Capture the cell that displays the provided text and extract its [x, y] central coordinate. 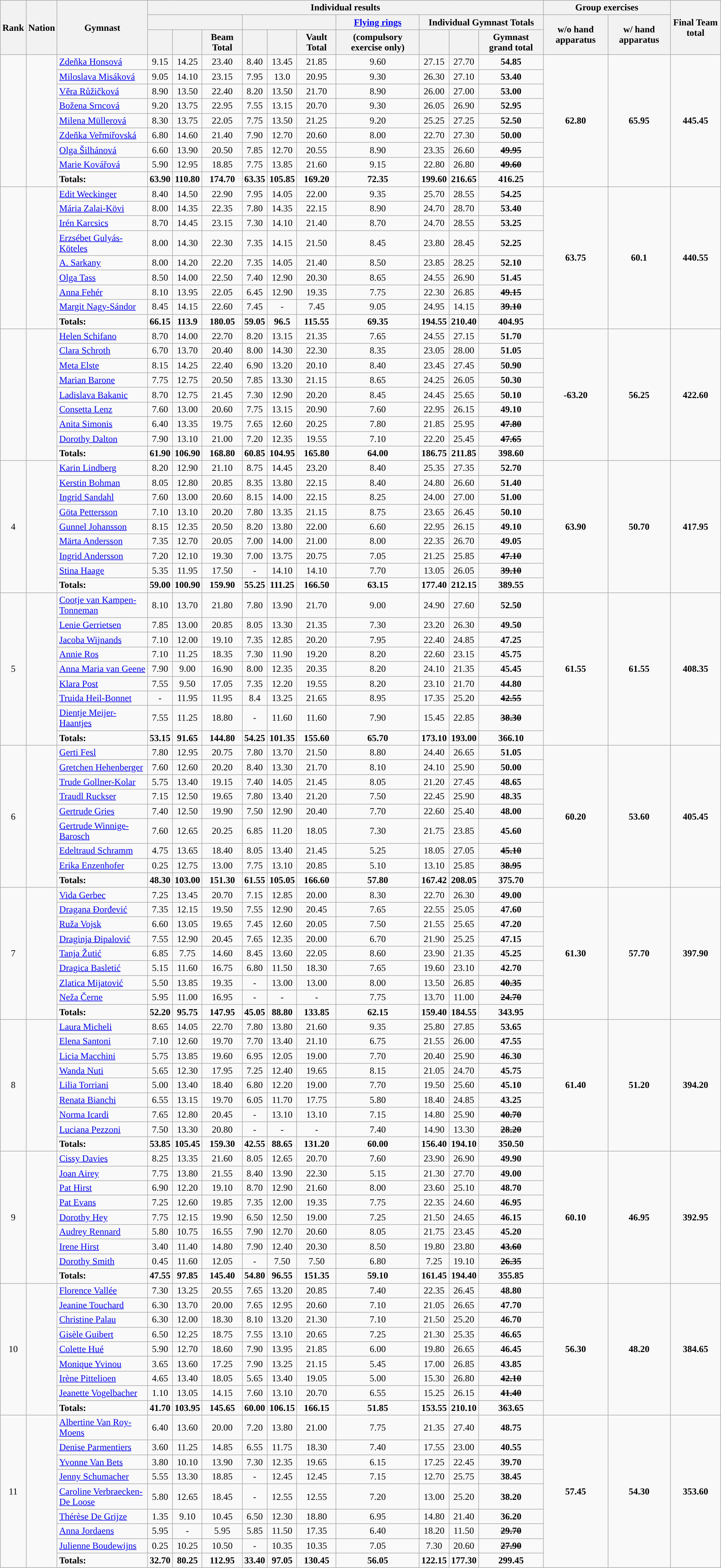
22.50 [222, 278]
Rank [13, 28]
14.85 [222, 1448]
25.60 [464, 1085]
48.80 [511, 1290]
1.35 [160, 1516]
10.50 [222, 1546]
106.90 [187, 453]
26.35 [511, 1261]
Kerstin Bohman [102, 483]
51.40 [511, 483]
366.10 [511, 738]
Yvonne Van Bets [102, 1462]
166.60 [317, 880]
10 [13, 1349]
5.55 [160, 1477]
392.95 [696, 1217]
23.40 [222, 62]
19.85 [222, 1203]
4.65 [160, 1378]
Erzsébet Gulyás-Köteles [102, 243]
47.65 [511, 438]
194.10 [464, 1144]
6.15 [378, 1462]
51.85 [378, 1408]
11 [13, 1491]
27.85 [464, 1027]
50.30 [511, 380]
Florence Vallée [102, 1290]
66.15 [160, 321]
199.60 [434, 179]
11.75 [282, 1448]
Monique Yvinou [102, 1364]
20.95 [317, 77]
41.40 [511, 1393]
9.50 [187, 683]
97.85 [187, 1276]
145.40 [222, 1276]
104.95 [282, 453]
Denise Parmentiers [102, 1448]
Göta Pettersson [102, 512]
394.20 [696, 1086]
184.55 [464, 1012]
177.40 [434, 585]
46.65 [511, 1334]
5.50 [160, 983]
53.00 [511, 91]
8.95 [378, 698]
17.75 [317, 1100]
6.00 [378, 1349]
21.65 [317, 698]
61.90 [160, 453]
Christine Palau [102, 1320]
177.30 [464, 1560]
25.45 [464, 438]
3.65 [160, 1364]
18.60 [222, 1349]
28.45 [464, 243]
113.9 [187, 321]
47.60 [511, 909]
38.30 [511, 718]
24.00 [434, 497]
28.00 [464, 351]
60.10 [576, 1217]
Neža Černe [102, 997]
Clara Schroth [102, 351]
Trude Gollner-Kolar [102, 782]
159.30 [222, 1144]
10.25 [187, 1546]
Klara Post [102, 683]
193.00 [464, 738]
194.40 [464, 1276]
w/ hand apparatus [639, 35]
19.75 [222, 424]
27.35 [464, 468]
24.90 [434, 605]
80.25 [187, 1560]
53.85 [160, 1144]
19.20 [317, 654]
105.05 [282, 880]
29.70 [511, 1531]
Flying rings [378, 22]
10.10 [187, 1462]
9 [13, 1217]
Irén Karcsics [102, 223]
Gymnast grand total [511, 42]
25.75 [464, 1477]
Tanja Žutić [102, 954]
133.85 [317, 1012]
9.60 [378, 62]
350.50 [511, 1144]
Truida Heil-Bonnet [102, 698]
59.05 [255, 321]
153.55 [434, 1408]
Zdeňka Veřmiřovská [102, 135]
57.80 [378, 880]
Marian Barone [102, 380]
45.60 [511, 831]
169.20 [317, 179]
11.20 [282, 831]
8.4 [255, 698]
52.70 [511, 468]
40.70 [511, 1115]
161.45 [434, 1276]
17.50 [222, 571]
Ingrid Andersson [102, 556]
62.15 [378, 1012]
51.70 [511, 336]
18.75 [222, 1334]
50.90 [511, 365]
Irene Hirst [102, 1247]
Anna Jordaens [102, 1531]
47.70 [511, 1305]
49.60 [511, 164]
9.10 [187, 1516]
6.75 [378, 1041]
63.35 [255, 179]
165.80 [317, 453]
Vault Total [317, 42]
Marie Kovářová [102, 164]
52.25 [511, 243]
33.40 [255, 1560]
Luciana Pezzoni [102, 1129]
17.55 [434, 1448]
11.70 [282, 1100]
17.05 [222, 683]
61.40 [576, 1086]
422.60 [696, 395]
23.05 [434, 351]
Colette Hué [102, 1349]
11.40 [187, 1247]
417.95 [696, 527]
24.60 [464, 1203]
Cissy Davies [102, 1158]
Meta Elste [102, 365]
16.75 [222, 968]
166.50 [317, 585]
45.25 [511, 954]
53.65 [511, 1027]
397.90 [696, 953]
48.30 [160, 880]
24.45 [434, 395]
40.55 [511, 1448]
5.85 [255, 1531]
53.60 [639, 817]
16.90 [222, 669]
20.80 [222, 1129]
-63.20 [576, 395]
43.60 [511, 1247]
Gisèle Guibert [102, 1334]
25.80 [434, 1027]
20.65 [317, 1334]
28.20 [511, 1129]
Pat Hirst [102, 1188]
0.45 [160, 1261]
16.55 [222, 1232]
Jeanine Touchard [102, 1305]
50.70 [639, 527]
5.35 [160, 571]
62.80 [576, 121]
47.15 [511, 939]
60.1 [639, 258]
167.42 [434, 880]
23.00 [464, 1448]
49.15 [511, 292]
24.65 [464, 1217]
Gunnel Johansson [102, 527]
27.05 [464, 851]
Individual results [345, 8]
6 [13, 817]
Traudl Ruckser [102, 797]
39.70 [511, 1462]
174.70 [222, 179]
38.20 [511, 1497]
49.90 [511, 1158]
Edit Weckinger [102, 194]
55.25 [255, 585]
8 [13, 1086]
20.10 [317, 365]
416.25 [511, 179]
Helen Schifano [102, 336]
355.85 [511, 1276]
10.45 [222, 1516]
5.45 [378, 1364]
Annie Ros [102, 654]
151.35 [317, 1276]
27.90 [511, 1546]
156.40 [434, 1144]
27.30 [464, 135]
13.0 [282, 77]
Ruža Vojsk [102, 924]
47.25 [511, 639]
159.90 [222, 585]
145.65 [222, 1408]
22.80 [434, 164]
101.35 [282, 738]
212.15 [464, 585]
Dorothy Smith [102, 1261]
42.70 [511, 968]
38.95 [511, 865]
12.25 [187, 1334]
Märta Andersson [102, 541]
60.85 [255, 453]
22.55 [434, 909]
194.55 [434, 321]
25.70 [434, 194]
96.55 [282, 1276]
24.95 [434, 307]
45.45 [511, 669]
Zlatica Mijatović [102, 983]
5.25 [378, 851]
21.90 [434, 939]
63.75 [576, 258]
56.30 [576, 1349]
110.80 [187, 179]
28.25 [464, 263]
46.30 [511, 1056]
Gretchen Hehenberger [102, 767]
48.75 [511, 1427]
4.75 [160, 851]
Jenny Schumacher [102, 1477]
36.20 [511, 1516]
375.70 [511, 880]
15.25 [434, 1393]
159.40 [434, 1012]
19.05 [317, 1378]
Laura Micheli [102, 1027]
216.65 [464, 179]
103.00 [187, 880]
299.45 [511, 1560]
49.05 [511, 541]
46.45 [511, 1349]
445.45 [696, 121]
440.55 [696, 258]
180.05 [222, 321]
18.35 [222, 654]
3.40 [160, 1247]
8.80 [378, 753]
53.15 [160, 738]
Albertine Van Roy-Moens [102, 1427]
22.90 [222, 194]
Caroline Verbraecken-De Loose [102, 1497]
54.30 [639, 1491]
115.55 [317, 321]
22.85 [464, 718]
Olga Šilhánová [102, 150]
Nation [42, 28]
45.05 [255, 1012]
27.60 [464, 605]
Ingrid Sandahl [102, 497]
26.70 [464, 541]
3.80 [160, 1462]
Individual Gymnast Totals [481, 22]
w/o hand apparatus [576, 35]
56.05 [378, 1560]
Consetta Lenz [102, 409]
32.70 [160, 1560]
65.70 [378, 738]
Anna Fehér [102, 292]
210.10 [464, 1408]
Jacoba Wijnands [102, 639]
57.70 [639, 953]
398.60 [511, 453]
64.00 [378, 453]
Ladislava Bakanic [102, 395]
Miloslava Misáková [102, 77]
144.80 [222, 738]
Julienne Boudewijns [102, 1546]
Mária Zalai-Kövi [102, 209]
112.95 [222, 1560]
Dorothy Dalton [102, 438]
Gymnast [102, 28]
Norma Icardi [102, 1115]
211.85 [464, 453]
Group exercises [607, 8]
Gerti Fesl [102, 753]
405.45 [696, 817]
10.75 [187, 1232]
7 [13, 953]
27.40 [464, 1427]
57.45 [576, 1491]
49.95 [511, 150]
88.65 [282, 1144]
106.15 [282, 1408]
72.35 [378, 179]
28.70 [464, 209]
95.75 [187, 1012]
155.60 [317, 738]
52.10 [511, 263]
24.25 [434, 380]
27.25 [464, 120]
208.05 [464, 880]
166.15 [317, 1408]
Irène Pittelioen [102, 1378]
23.60 [434, 1188]
384.65 [696, 1349]
Milena Müllerová [102, 120]
Stina Haage [102, 571]
47.20 [511, 924]
24.80 [434, 483]
53.25 [511, 223]
Elena Santoni [102, 1041]
11.90 [282, 654]
43.85 [511, 1364]
186.75 [434, 453]
14.20 [187, 263]
Lilia Torriani [102, 1085]
Olga Tass [102, 278]
52.20 [160, 1012]
15.45 [434, 718]
24.40 [434, 753]
Cootje van Kampen-Tonneman [102, 605]
20.90 [317, 409]
21.80 [222, 605]
6.45 [255, 292]
25.40 [464, 811]
Pat Evans [102, 1203]
46.15 [511, 1217]
131.20 [317, 1144]
105.45 [187, 1144]
Thérèse De Grijze [102, 1516]
59.00 [160, 585]
25.10 [464, 1188]
48.20 [639, 1349]
343.95 [511, 1012]
Licia Macchini [102, 1056]
404.95 [511, 321]
16.95 [222, 997]
96.5 [282, 321]
Věra Růžičková [102, 91]
17.95 [222, 1071]
56.25 [639, 395]
363.65 [511, 1408]
59.10 [378, 1276]
25.95 [464, 424]
408.35 [696, 669]
4 [13, 527]
49.50 [511, 625]
40.35 [511, 983]
48.65 [511, 782]
65.95 [639, 121]
168.80 [222, 453]
18.45 [222, 1497]
Dragica Basletić [102, 968]
3.60 [160, 1448]
48.00 [511, 811]
5.10 [378, 865]
Anna Maria van Geene [102, 669]
Joan Airey [102, 1173]
Gertrude Winnige-Barosch [102, 831]
151.30 [222, 880]
14.90 [434, 1129]
19.30 [222, 556]
41.70 [160, 1408]
Božena Srncová [102, 106]
Jeanette Vogelbacher [102, 1393]
23.35 [434, 150]
18.20 [434, 1531]
51.00 [511, 497]
48.70 [511, 1188]
Edeltraud Schramm [102, 851]
(compulsory exercise only) [378, 42]
23.65 [434, 512]
103.95 [187, 1408]
25.05 [464, 909]
20.35 [317, 669]
91.65 [187, 738]
51.45 [511, 278]
51.20 [639, 1086]
Wanda Nuti [102, 1071]
Beam Total [222, 42]
Gertrude Gries [102, 811]
43.25 [511, 1100]
122.15 [434, 1560]
100.90 [187, 585]
45.20 [511, 1232]
19.15 [222, 782]
5 [13, 669]
147.95 [222, 1012]
54.85 [511, 62]
61.30 [576, 953]
44.80 [511, 683]
54.80 [255, 1276]
6.05 [255, 1100]
Zdeňka Honsová [102, 62]
111.25 [282, 585]
353.60 [696, 1491]
Vida Gerbec [102, 895]
69.35 [378, 321]
97.05 [282, 1560]
48.35 [511, 797]
Karin Lindberg [102, 468]
1.10 [160, 1393]
Dorothy Hey [102, 1217]
47.10 [511, 556]
27.10 [464, 77]
13.65 [187, 851]
52.95 [511, 106]
Renata Bianchi [102, 1100]
173.10 [434, 738]
Dragana Đorđević [102, 909]
210.40 [464, 321]
Final Team total [696, 28]
389.55 [511, 585]
42.10 [511, 1378]
47.80 [511, 424]
63.15 [378, 585]
17.00 [434, 1364]
105.85 [282, 179]
46.70 [511, 1320]
38.45 [511, 1477]
Lenie Gerrietsen [102, 625]
Dientje Meijer-Haantjes [102, 718]
8.60 [378, 954]
A. Sarkany [102, 263]
15.30 [434, 1378]
Anita Simonis [102, 424]
12.10 [187, 556]
14.50 [187, 194]
Draginja Đipalović [102, 939]
Erika Enzenhofer [102, 865]
130.45 [317, 1560]
60.20 [576, 817]
88.80 [282, 1012]
Audrey Rennard [102, 1232]
Margit Nagy-Sándor [102, 307]
